From the cell containing the given text, extract its center point as (X, Y) coordinate. 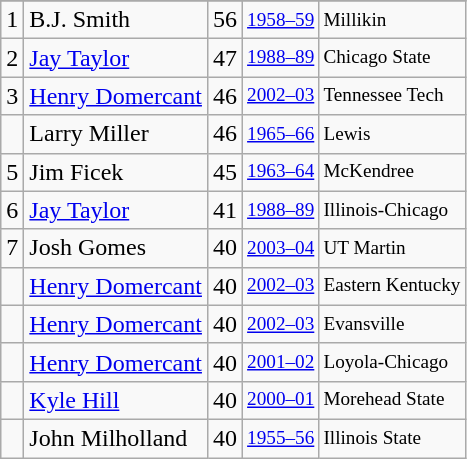
Loyola-Chicago (392, 362)
41 (224, 210)
John Milholland (116, 438)
Millikin (392, 20)
Larry Miller (116, 134)
Lewis (392, 134)
Illinois State (392, 438)
3 (12, 96)
2 (12, 58)
Kyle Hill (116, 400)
2001–02 (281, 362)
McKendree (392, 172)
1963–64 (281, 172)
Evansville (392, 324)
47 (224, 58)
7 (12, 248)
56 (224, 20)
2000–01 (281, 400)
Eastern Kentucky (392, 286)
5 (12, 172)
B.J. Smith (116, 20)
1955–56 (281, 438)
45 (224, 172)
Illinois-Chicago (392, 210)
Josh Gomes (116, 248)
Tennessee Tech (392, 96)
6 (12, 210)
Jim Ficek (116, 172)
1965–66 (281, 134)
1 (12, 20)
Chicago State (392, 58)
UT Martin (392, 248)
Morehead State (392, 400)
1958–59 (281, 20)
2003–04 (281, 248)
